Return (X, Y) of the center of cell containing provided text 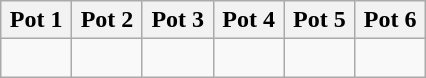
Pot 4 (248, 20)
Pot 5 (320, 20)
Pot 1 (36, 20)
Pot 3 (178, 20)
Pot 2 (108, 20)
Pot 6 (390, 20)
